Scan for the cell matching the given text and deliver its [x, y] coordinate at center. 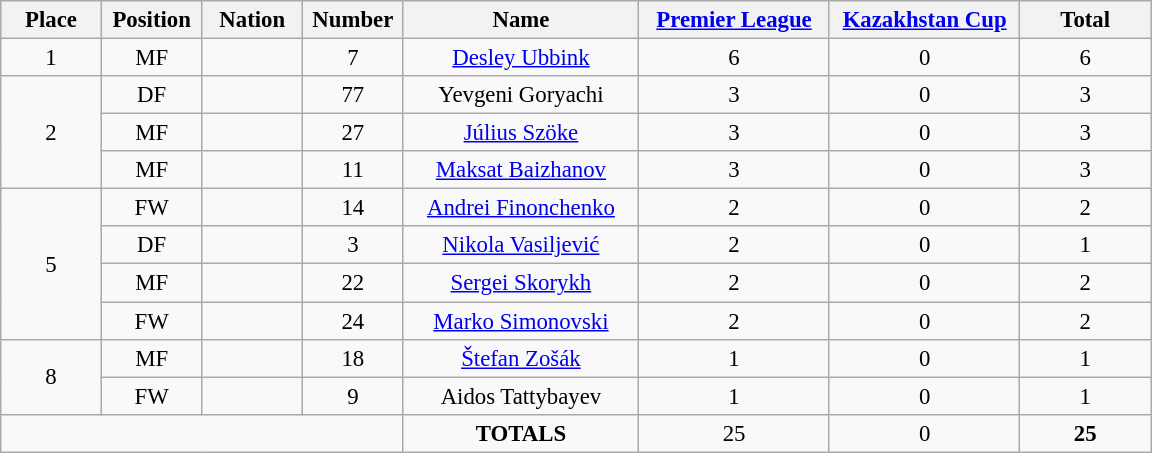
Premier League [734, 20]
Yevgeni Goryachi [521, 95]
Position [152, 20]
Nation [252, 20]
11 [354, 170]
Name [521, 20]
TOTALS [521, 433]
77 [354, 95]
Total [1086, 20]
Andrei Finonchenko [521, 208]
7 [354, 58]
5 [52, 264]
9 [354, 396]
Marko Simonovski [521, 321]
14 [354, 208]
Július Szöke [521, 133]
Place [52, 20]
Štefan Zošák [521, 358]
8 [52, 376]
Kazakhstan Cup [924, 20]
18 [354, 358]
22 [354, 283]
27 [354, 133]
Number [354, 20]
Maksat Baizhanov [521, 170]
Nikola Vasiljević [521, 245]
Aidos Tattybayev [521, 396]
Desley Ubbink [521, 58]
Sergei Skorykh [521, 283]
24 [354, 321]
